Locate the cell with the specified text and output its (X, Y) center coordinate. 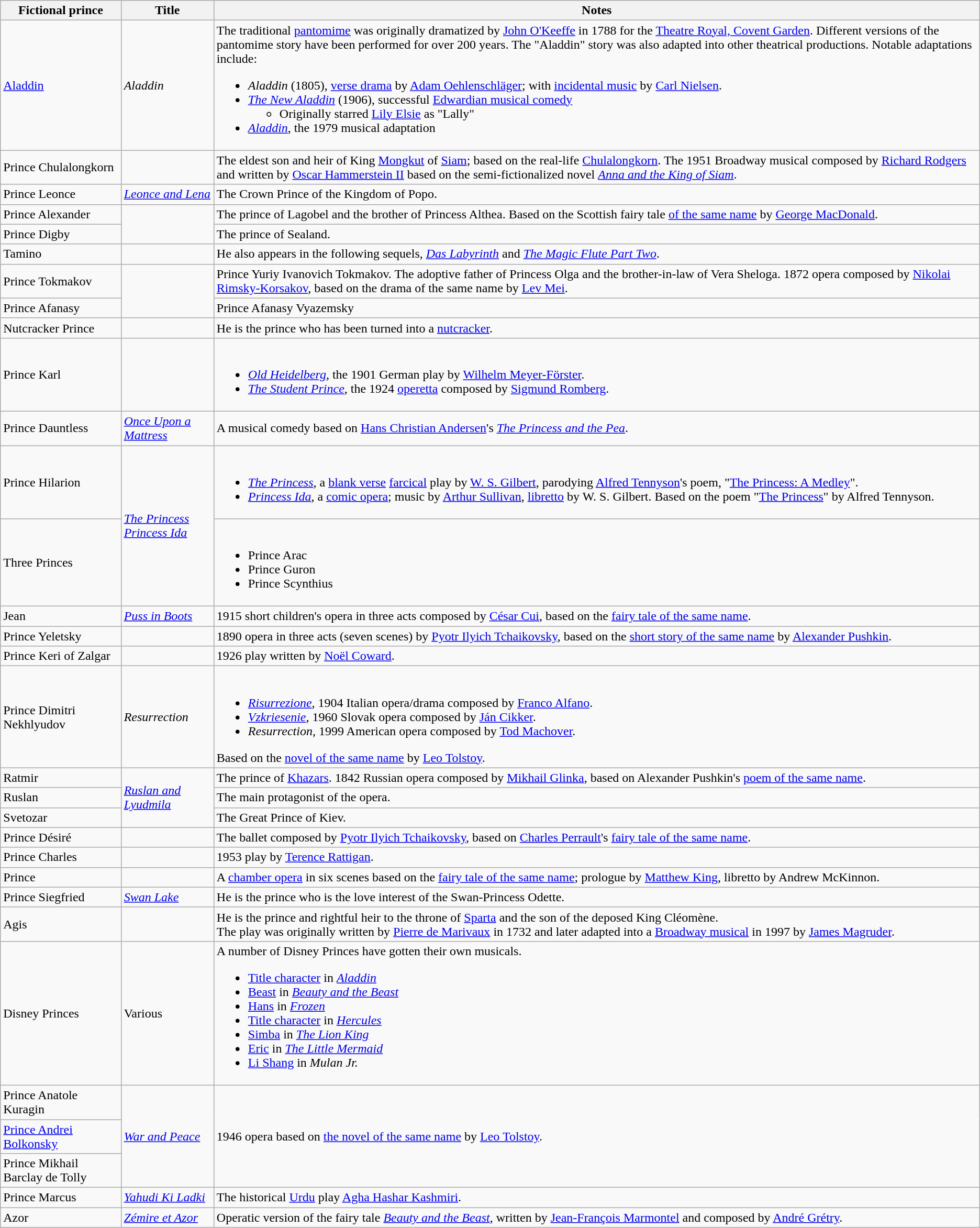
Resurrection (168, 717)
He is the prince who is the love interest of the Swan-Princess Odette. (597, 897)
Zémire et Azor (168, 1218)
Prince Afanasy (61, 308)
Prince Yeletsky (61, 636)
Various (168, 1013)
1946 opera based on the novel of the same name by Leo Tolstoy. (597, 1136)
The prince of Sealand. (597, 234)
Prince Andrei Bolkonsky (61, 1136)
The prince of Khazars. 1842 Russian opera composed by Mikhail Glinka, based on Alexander Pushkin's poem of the same name. (597, 778)
Prince AracPrince GuronPrince Scynthius (597, 562)
Prince Karl (61, 374)
Prince Marcus (61, 1198)
He is the prince who has been turned into a nutcracker. (597, 328)
Prince Désiré (61, 837)
Title (168, 10)
Prince Hilarion (61, 482)
Prince (61, 877)
Prince Afanasy Vyazemsky (597, 308)
Old Heidelberg, the 1901 German play by Wilhelm Meyer-Förster.The Student Prince, the 1924 operetta composed by Sigmund Romberg. (597, 374)
Prince Alexander (61, 214)
Yahudi Ki Ladki (168, 1198)
Prince Keri of Zalgar (61, 656)
Notes (597, 10)
Prince Mikhail Barclay de Tolly (61, 1171)
Prince Dauntless (61, 428)
Prince Charles (61, 857)
Once Upon a Mattress (168, 428)
The prince of Lagobel and the brother of Princess Althea. Based on the Scottish fairy tale of the same name by George MacDonald. (597, 214)
The Crown Prince of the Kingdom of Popo. (597, 194)
Three Princes (61, 562)
Svetozar (61, 817)
Operatic version of the fairy tale Beauty and the Beast, written by Jean-François Marmontel and composed by André Grétry. (597, 1218)
The ballet composed by Pyotr Ilyich Tchaikovsky, based on Charles Perrault's fairy tale of the same name. (597, 837)
Ruslan and Lyudmila (168, 798)
A musical comedy based on Hans Christian Andersen's The Princess and the Pea. (597, 428)
A chamber opera in six scenes based on the fairy tale of the same name; prologue by Matthew King, libretto by Andrew McKinnon. (597, 877)
The historical Urdu play Agha Hashar Kashmiri. (597, 1198)
Fictional prince (61, 10)
Nutcracker Prince (61, 328)
Disney Princes (61, 1013)
Leonce and Lena (168, 194)
The Great Prince of Kiev. (597, 817)
Prince Chulalongkorn (61, 168)
Prince Digby (61, 234)
1926 play written by Noël Coward. (597, 656)
Puss in Boots (168, 616)
Swan Lake (168, 897)
Ruslan (61, 798)
War and Peace (168, 1136)
Prince Tokmakov (61, 281)
Azor (61, 1218)
Jean (61, 616)
1953 play by Terence Rattigan. (597, 857)
Ratmir (61, 778)
Prince Dimitri Nekhlyudov (61, 717)
Tamino (61, 254)
1890 opera in three acts (seven scenes) by Pyotr Ilyich Tchaikovsky, based on the short story of the same name by Alexander Pushkin. (597, 636)
Prince Siegfried (61, 897)
Prince Anatole Kuragin (61, 1102)
The PrincessPrincess Ida (168, 526)
Agis (61, 924)
Prince Leonce (61, 194)
He also appears in the following sequels, Das Labyrinth and The Magic Flute Part Two. (597, 254)
1915 short children's opera in three acts composed by César Cui, based on the fairy tale of the same name. (597, 616)
The main protagonist of the opera. (597, 798)
